Identify which cell holds the provided text, then report its [x, y] central coordinate. 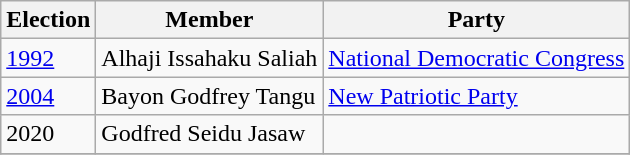
Godfred Seidu Jasaw [210, 134]
Member [210, 20]
New Patriotic Party [476, 96]
2004 [48, 96]
Election [48, 20]
Alhaji Issahaku Saliah [210, 58]
Bayon Godfrey Tangu [210, 96]
1992 [48, 58]
National Democratic Congress [476, 58]
2020 [48, 134]
Party [476, 20]
